Detect which cell encompasses the target text, then output its [x, y] center coordinate. 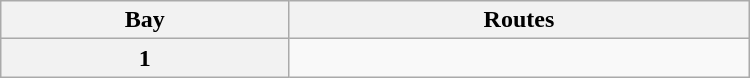
Routes [520, 20]
Bay [145, 20]
1 [145, 58]
